Capture the cell that displays the provided text and extract its [x, y] central coordinate. 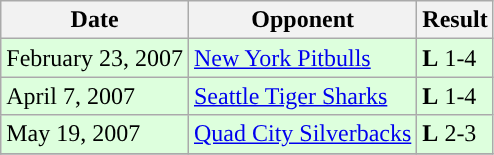
May 19, 2007 [95, 134]
L 2-3 [455, 134]
Result [455, 20]
February 23, 2007 [95, 58]
Quad City Silverbacks [302, 134]
Date [95, 20]
Opponent [302, 20]
New York Pitbulls [302, 58]
April 7, 2007 [95, 96]
Seattle Tiger Sharks [302, 96]
